Pinpoint the cell where the given text exists, returning its (X, Y) midpoint coordinate. 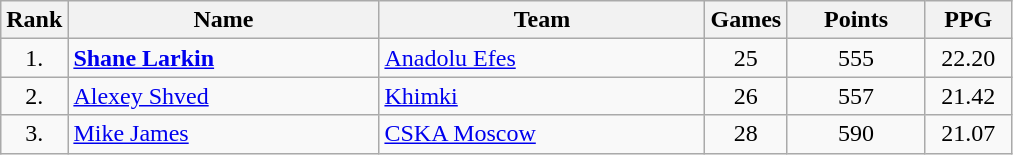
Alexey Shved (224, 96)
Name (224, 20)
Mike James (224, 134)
3. (34, 134)
22.20 (968, 58)
CSKA Moscow (542, 134)
1. (34, 58)
21.42 (968, 96)
PPG (968, 20)
21.07 (968, 134)
555 (856, 58)
Anadolu Efes (542, 58)
557 (856, 96)
2. (34, 96)
Shane Larkin (224, 58)
26 (746, 96)
Khimki (542, 96)
590 (856, 134)
25 (746, 58)
Points (856, 20)
Rank (34, 20)
Team (542, 20)
Games (746, 20)
28 (746, 134)
